Return the (x, y) coordinate for the center point of the cell that contains the specified text.  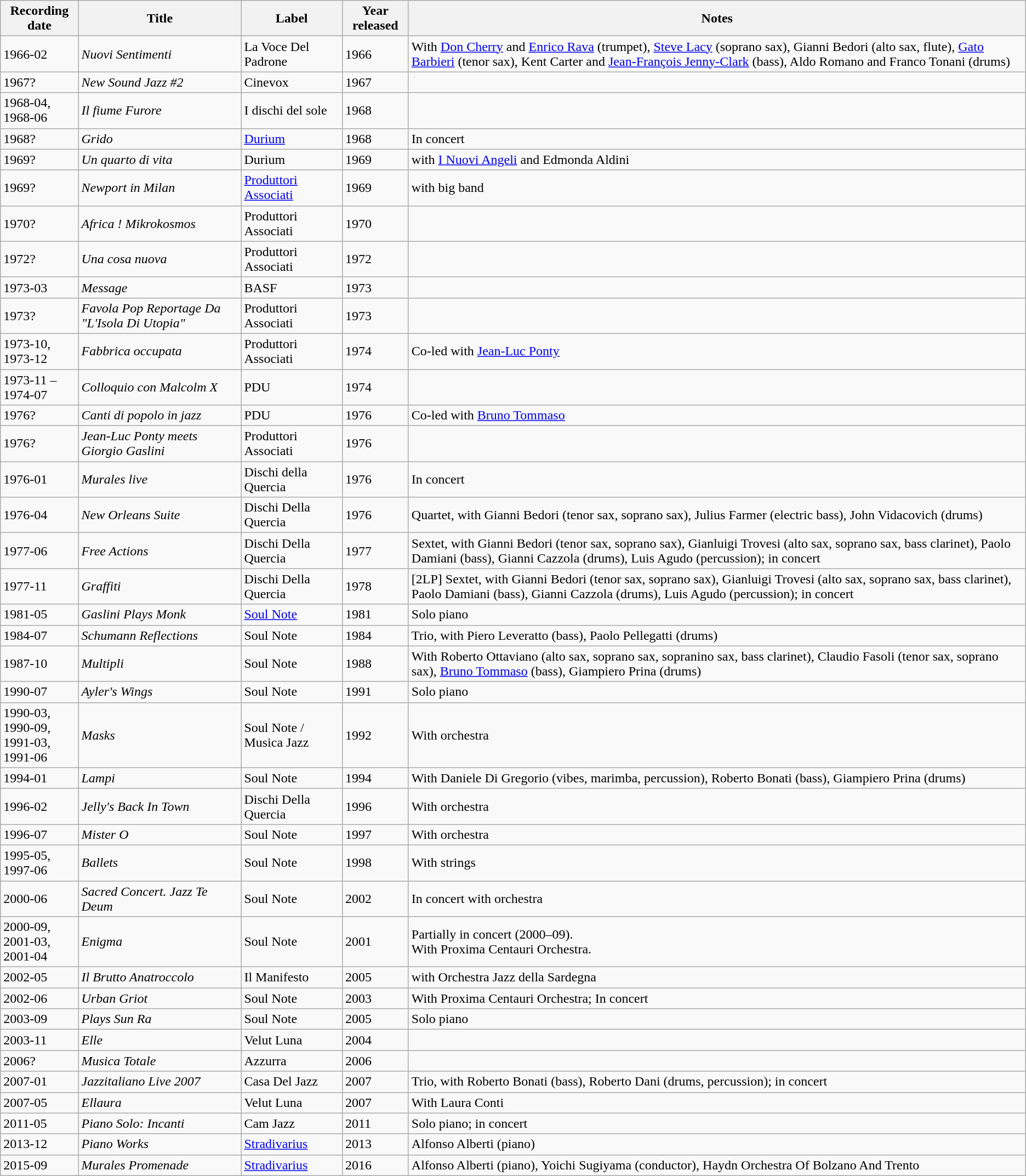
Piano Solo: Incanti (160, 1123)
with big band (717, 188)
Mister O (160, 834)
1984-07 (39, 635)
Elle (160, 1040)
1966-02 (39, 54)
Masks (160, 735)
Il Manifesto (292, 978)
1973? (39, 316)
2006? (39, 1061)
Jazzitaliano Live 2007 (160, 1082)
Piano Works (160, 1144)
1968? (39, 139)
New Orleans Suite (160, 515)
with I Nuovi Angeli and Edmonda Aldini (717, 160)
BASF (292, 287)
Quartet, with Gianni Bedori (tenor sax, soprano sax), Julius Farmer (electric bass), John Vidacovich (drums) (717, 515)
Cam Jazz (292, 1123)
Jelly's Back In Town (160, 806)
2000-09, 2001-03, 2001-04 (39, 942)
2001 (375, 942)
1973-03 (39, 287)
Murales Promenade (160, 1165)
Favola Pop Reportage Da "L'Isola Di Utopia" (160, 316)
1981 (375, 615)
Ayler's Wings (160, 692)
1996-07 (39, 834)
2015-09 (39, 1165)
1973-10, 1973-12 (39, 351)
1981-05 (39, 615)
1978 (375, 587)
1970 (375, 224)
Fabbrica occupata (160, 351)
2011-05 (39, 1123)
Schumann Reflections (160, 635)
Partially in concert (2000–09). With Proxima Centauri Orchestra. (717, 942)
Co-led with Bruno Tommaso (717, 416)
Free Actions (160, 550)
Dischi della Quercia (292, 479)
1967 (375, 82)
2004 (375, 1040)
Urban Griot (160, 998)
Colloquio con Malcolm X (160, 387)
1977-11 (39, 587)
Plays Sun Ra (160, 1019)
2002-06 (39, 998)
New Sound Jazz #2 (160, 82)
Africa ! Mikrokosmos (160, 224)
1997 (375, 834)
Message (160, 287)
1998 (375, 863)
Lampi (160, 778)
1996-02 (39, 806)
Sacred Concert. Jazz Te Deum (160, 898)
Recording date (39, 19)
Canti di popolo in jazz (160, 416)
In concert with orchestra (717, 898)
1984 (375, 635)
With Laura Conti (717, 1103)
I dischi del sole (292, 111)
2006 (375, 1061)
Graffiti (160, 587)
Ballets (160, 863)
Notes (717, 19)
Nuovi Sentimenti (160, 54)
Casa Del Jazz (292, 1082)
1976-04 (39, 515)
Grido (160, 139)
1977 (375, 550)
Newport in Milan (160, 188)
1988 (375, 663)
Solo piano; in concert (717, 1123)
1990-03, 1990-09, 1991-03, 1991-06 (39, 735)
2013-12 (39, 1144)
Il Brutto Anatroccolo (160, 978)
1966 (375, 54)
Una cosa nuova (160, 259)
Murales live (160, 479)
Jean-Luc Ponty meets Giorgio Gaslini (160, 444)
With Daniele Di Gregorio (vibes, marimba, percussion), Roberto Bonati (bass), Giampiero Prina (drums) (717, 778)
Label (292, 19)
Gaslini Plays Monk (160, 615)
1972 (375, 259)
Alfonso Alberti (piano), Yoichi Sugiyama (conductor), Haydn Orchestra Of Bolzano And Trento (717, 1165)
1992 (375, 735)
2007-01 (39, 1082)
1987-10 (39, 663)
Cinevox (292, 82)
2003-09 (39, 1019)
2003-11 (39, 1040)
Multipli (160, 663)
Alfonso Alberti (piano) (717, 1144)
Trio, with Piero Leveratto (bass), Paolo Pellegatti (drums) (717, 635)
1990-07 (39, 692)
2002 (375, 898)
1995-05, 1997-06 (39, 863)
2002-05 (39, 978)
1976-01 (39, 479)
1972? (39, 259)
Un quarto di vita (160, 160)
1991 (375, 692)
2000-06 (39, 898)
2013 (375, 1144)
Il fiume Furore (160, 111)
Musica Totale (160, 1061)
1968-04, 1968-06 (39, 111)
Enigma (160, 942)
with Orchestra Jazz della Sardegna (717, 978)
Azzurra (292, 1061)
Ellaura (160, 1103)
1977-06 (39, 550)
Soul Note / Musica Jazz (292, 735)
La Voce Del Padrone (292, 54)
With strings (717, 863)
1994 (375, 778)
1973-11 –1974-07 (39, 387)
2007-05 (39, 1103)
2016 (375, 1165)
With Proxima Centauri Orchestra; In concert (717, 998)
2011 (375, 1123)
1970? (39, 224)
1996 (375, 806)
Co-led with Jean-Luc Ponty (717, 351)
Title (160, 19)
Trio, with Roberto Bonati (bass), Roberto Dani (drums, percussion); in concert (717, 1082)
Year released (375, 19)
1994-01 (39, 778)
2003 (375, 998)
1967? (39, 82)
